From the cell containing the given text, extract its center point as (X, Y) coordinate. 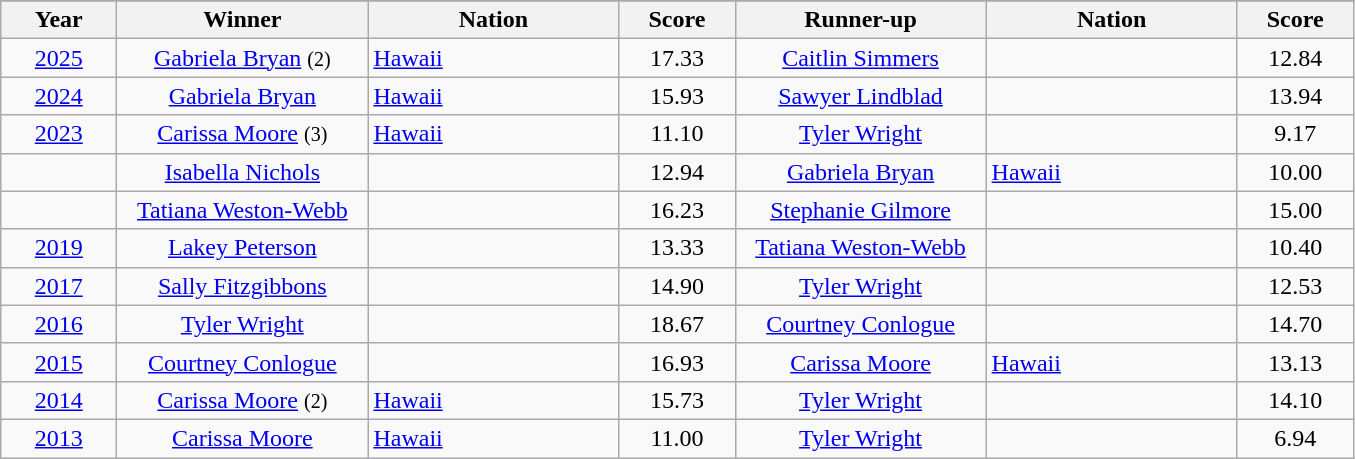
15.73 (677, 400)
Gabriela Bryan (2) (242, 58)
11.10 (677, 134)
16.23 (677, 210)
13.94 (1295, 96)
2017 (59, 286)
Caitlin Simmers (860, 58)
Runner-up (860, 20)
10.40 (1295, 248)
2016 (59, 324)
14.70 (1295, 324)
Winner (242, 20)
10.00 (1295, 172)
13.33 (677, 248)
11.00 (677, 438)
15.93 (677, 96)
Stephanie Gilmore (860, 210)
18.67 (677, 324)
16.93 (677, 362)
Lakey Peterson (242, 248)
2025 (59, 58)
13.13 (1295, 362)
Carissa Moore (3) (242, 134)
2015 (59, 362)
Isabella Nichols (242, 172)
2014 (59, 400)
12.84 (1295, 58)
14.10 (1295, 400)
17.33 (677, 58)
2024 (59, 96)
Carissa Moore (2) (242, 400)
Year (59, 20)
Sally Fitzgibbons (242, 286)
14.90 (677, 286)
12.53 (1295, 286)
15.00 (1295, 210)
2023 (59, 134)
12.94 (677, 172)
2019 (59, 248)
6.94 (1295, 438)
9.17 (1295, 134)
Sawyer Lindblad (860, 96)
2013 (59, 438)
